Return (X, Y) of the center of cell containing provided text 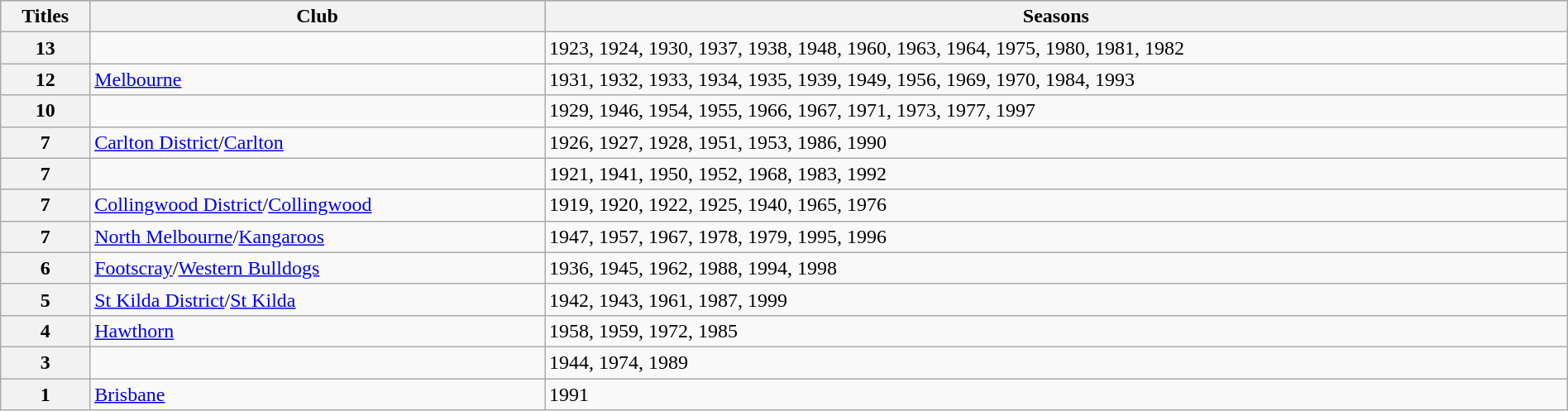
1947, 1957, 1967, 1978, 1979, 1995, 1996 (1057, 237)
St Kilda District/St Kilda (318, 299)
1944, 1974, 1989 (1057, 362)
Seasons (1057, 17)
3 (45, 362)
Hawthorn (318, 331)
1 (45, 394)
Brisbane (318, 394)
1991 (1057, 394)
1929, 1946, 1954, 1955, 1966, 1967, 1971, 1973, 1977, 1997 (1057, 111)
Footscray/Western Bulldogs (318, 268)
1921, 1941, 1950, 1952, 1968, 1983, 1992 (1057, 174)
6 (45, 268)
1942, 1943, 1961, 1987, 1999 (1057, 299)
Melbourne (318, 79)
5 (45, 299)
1931, 1932, 1933, 1934, 1935, 1939, 1949, 1956, 1969, 1970, 1984, 1993 (1057, 79)
1919, 1920, 1922, 1925, 1940, 1965, 1976 (1057, 205)
13 (45, 48)
1936, 1945, 1962, 1988, 1994, 1998 (1057, 268)
North Melbourne/Kangaroos (318, 237)
1958, 1959, 1972, 1985 (1057, 331)
4 (45, 331)
1923, 1924, 1930, 1937, 1938, 1948, 1960, 1963, 1964, 1975, 1980, 1981, 1982 (1057, 48)
Club (318, 17)
10 (45, 111)
Collingwood District/Collingwood (318, 205)
Titles (45, 17)
1926, 1927, 1928, 1951, 1953, 1986, 1990 (1057, 142)
12 (45, 79)
Carlton District/Carlton (318, 142)
